Identify which cell holds the provided text, then report its [X, Y] central coordinate. 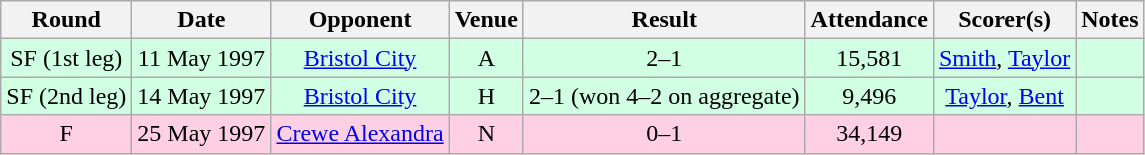
2–1 [664, 58]
F [66, 134]
Venue [486, 20]
Crewe Alexandra [360, 134]
9,496 [869, 96]
Smith, Taylor [1004, 58]
34,149 [869, 134]
Attendance [869, 20]
Taylor, Bent [1004, 96]
H [486, 96]
SF (1st leg) [66, 58]
Opponent [360, 20]
11 May 1997 [202, 58]
N [486, 134]
2–1 (won 4–2 on aggregate) [664, 96]
14 May 1997 [202, 96]
Date [202, 20]
SF (2nd leg) [66, 96]
A [486, 58]
0–1 [664, 134]
Scorer(s) [1004, 20]
Result [664, 20]
25 May 1997 [202, 134]
15,581 [869, 58]
Round [66, 20]
Notes [1110, 20]
